Locate the cell with the specified text and output its [X, Y] center coordinate. 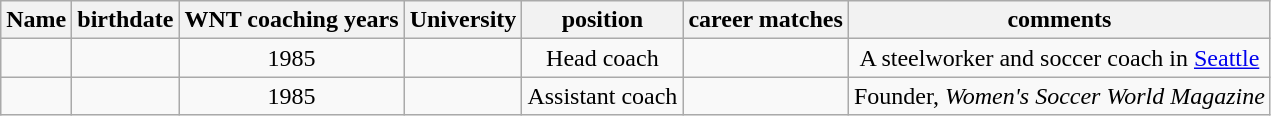
Name [36, 20]
A steelworker and soccer coach in Seattle [1059, 58]
Head coach [602, 58]
birthdate [126, 20]
career matches [766, 20]
comments [1059, 20]
WNT coaching years [292, 20]
University [463, 20]
Founder, Women's Soccer World Magazine [1059, 96]
position [602, 20]
Assistant coach [602, 96]
